Identify which cell holds the provided text, then report its (X, Y) central coordinate. 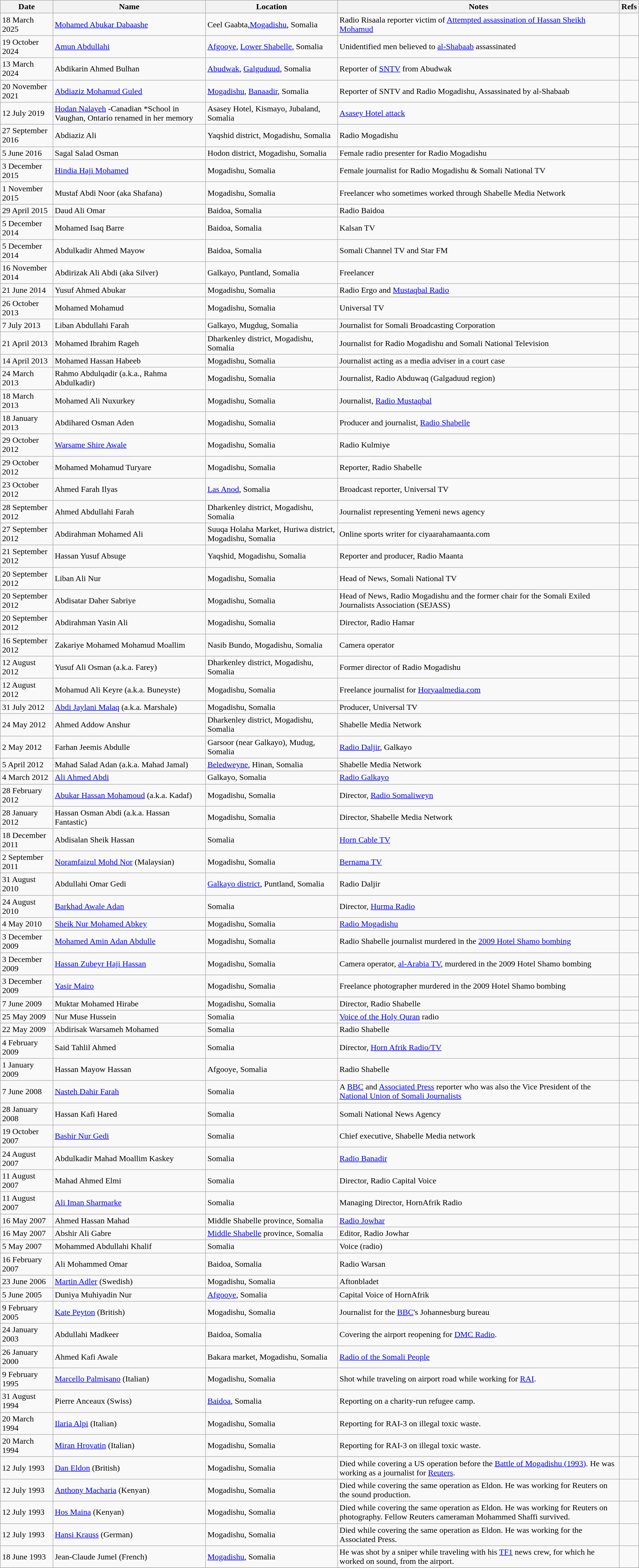
Journalist, Radio Mustaqbal (479, 400)
16 September 2012 (27, 645)
Journalist acting as a media adviser in a court case (479, 361)
Abdulkadir Mahad Moallim Kaskey (129, 1158)
Radio Galkayo (479, 778)
7 July 2013 (27, 326)
Galkayo, Mugdug, Somalia (272, 326)
5 June 2016 (27, 153)
Miran Hrovatin (Italian) (129, 1446)
Mohamed Abukar Dabaashe (129, 25)
Radio Warsan (479, 1264)
Amun Abdullahi (129, 46)
Mustaf Abdi Noor (aka Shafana) (129, 193)
Rahmo Abdulqadir (a.k.a., Rahma Abdulkadir) (129, 379)
19 October 2024 (27, 46)
Sheik Nur Mohamed Abkey (129, 924)
28 September 2012 (27, 512)
Abdirahman Mohamed Ali (129, 534)
Ahmed Hassan Mahad (129, 1221)
Head of News, Somali National TV (479, 578)
31 July 2012 (27, 707)
Asasey Hotel, Kismayo, Jubaland, Somalia (272, 113)
Warsame Shire Awale (129, 445)
Liban Abdullahi Farah (129, 326)
Mohamed Amin Adan Abdulle (129, 941)
Yaqshid, Mogadishu, Somalia (272, 556)
7 June 2008 (27, 1092)
Hassan Kafi Hared (129, 1114)
Radio Kulmiye (479, 445)
Bernama TV (479, 862)
26 January 2000 (27, 1357)
Hansi Krauss (German) (129, 1535)
Duniya Muhiyadin Nur (129, 1295)
Reporter and producer, Radio Maanta (479, 556)
Nasib Bundo, Mogadishu, Somalia (272, 645)
Date (27, 7)
Galkayo, Somalia (272, 778)
Unidentified men believed to al-Shabaab assassinated (479, 46)
Director, Radio Hamar (479, 623)
7 June 2009 (27, 1004)
Name (129, 7)
Mohamud Ali Keyre (a.k.a. Buneyste) (129, 689)
Hassan Zubeyr Haji Hassan (129, 964)
Managing Director, HornAfrik Radio (479, 1202)
Journalist for the BBC's Johannesburg bureau (479, 1312)
Voice of the Holy Quran radio (479, 1017)
Journalist for Radio Mogadishu and Somali National Television (479, 343)
24 January 2003 (27, 1334)
1 January 2009 (27, 1069)
21 June 2014 (27, 290)
Radio Shabelle journalist murdered in the 2009 Hotel Shamo bombing (479, 941)
Died while covering a US operation before the Battle of Mogadishu (1993). He was working as a journalist for Reuters. (479, 1468)
Mogadishu, Banaadir, Somalia (272, 91)
Notes (479, 7)
Ilaria Alpi (Italian) (129, 1423)
Galkayo, Puntland, Somalia (272, 273)
Mohammed Abdullahi Khalif (129, 1247)
Zakariye Mohamed Mohamud Moallim (129, 645)
Female journalist for Radio Mogadishu & Somali National TV (479, 171)
21 September 2012 (27, 556)
Abdi Jaylani Malaq (a.k.a. Marshale) (129, 707)
Abshir Ali Gabre (129, 1234)
Ceel Gaabta,Mogadishu, Somalia (272, 25)
Radio Banadir (479, 1158)
Abudwak, Galguduud, Somalia (272, 69)
Reporting on a charity-run refugee camp. (479, 1401)
Abdullahi Omar Gedi (129, 884)
18 March 2025 (27, 25)
Covering the airport reopening for DMC Radio. (479, 1334)
Abdiaziz Ali (129, 135)
Reporter, Radio Shabelle (479, 467)
Radio Risaala reporter victim of Attempted assassination of Hassan Sheikh Mohamud (479, 25)
Hodan Nalayeh -Canadian *School in Vaughan, Ontario renamed in her memory (129, 113)
Abdirisak Warsameh Mohamed (129, 1030)
12 July 2019 (27, 113)
Afgooye, Lower Shabelle, Somalia (272, 46)
Sagal Salad Osman (129, 153)
Martin Adler (Swedish) (129, 1282)
Mohamed Isaq Barre (129, 228)
Kalsan TV (479, 228)
16 November 2014 (27, 273)
24 March 2013 (27, 379)
Hassan Yusuf Absuge (129, 556)
Suuqa Holaha Market, Huriwa district, Mogadishu, Somalia (272, 534)
28 January 2008 (27, 1114)
9 February 1995 (27, 1379)
Yaqshid district, Mogadishu, Somalia (272, 135)
Journalist representing Yemeni news agency (479, 512)
Mahad Ahmed Elmi (129, 1181)
Freelancer (479, 273)
Abdisatar Daher Sabriye (129, 601)
Freelancer who sometimes worked through Shabelle Media Network (479, 193)
Shot while traveling on airport road while working for RAI. (479, 1379)
Abdihared Osman Aden (129, 423)
Director, Shabelle Media Network (479, 817)
Aftonbladet (479, 1282)
Ali Mohammed Omar (129, 1264)
Abukar Hassan Mohamoud (a.k.a. Kadaf) (129, 795)
23 June 2006 (27, 1282)
18 December 2011 (27, 840)
Horn Cable TV (479, 840)
29 April 2015 (27, 210)
Noramfaizul Mohd Nor (Malaysian) (129, 862)
5 May 2007 (27, 1247)
Ahmed Abdullahi Farah (129, 512)
Refs (629, 7)
Mohamed Ali Nuxurkey (129, 400)
Yasir Mairo (129, 986)
22 May 2009 (27, 1030)
Director, Radio Somaliweyn (479, 795)
Abdiaziz Mohamud Guled (129, 91)
Died while covering the same operation as Eldon. He was working for the Associated Press. (479, 1535)
Producer and journalist, Radio Shabelle (479, 423)
19 October 2007 (27, 1136)
Female radio presenter for Radio Mogadishu (479, 153)
21 April 2013 (27, 343)
Ali Ahmed Abdi (129, 778)
Director, Horn Afrik Radio/TV (479, 1047)
4 February 2009 (27, 1047)
Ali Iman Sharmarke (129, 1202)
Broadcast reporter, Universal TV (479, 489)
Said Tahlil Ahmed (129, 1047)
20 November 2021 (27, 91)
Radio Baidoa (479, 210)
28 February 2012 (27, 795)
Mohamed Hassan Habeeb (129, 361)
Abdirizak Ali Abdi (aka Silver) (129, 273)
Mahad Salad Adan (a.k.a. Mahad Jamal) (129, 765)
Director, Radio Shabelle (479, 1004)
Radio Daljir, Galkayo (479, 747)
23 October 2012 (27, 489)
Hos Maina (Kenyan) (129, 1512)
Yusuf Ahmed Abukar (129, 290)
Dan Eldon (British) (129, 1468)
Location (272, 7)
Mohamed Ibrahim Rageh (129, 343)
28 January 2012 (27, 817)
Online sports writer for ciyaarahamaanta.com (479, 534)
14 April 2013 (27, 361)
Muktar Mohamed Hirabe (129, 1004)
Ahmed Kafi Awale (129, 1357)
Universal TV (479, 308)
Former director of Radio Mogadishu (479, 668)
Las Anod, Somalia (272, 489)
Beledweyne, Hinan, Somalia (272, 765)
24 August 2010 (27, 906)
Journalist for Somali Broadcasting Corporation (479, 326)
Reporter of SNTV and Radio Mogadishu, Assassinated by al-Shabaab (479, 91)
Somali National News Agency (479, 1114)
26 October 2013 (27, 308)
1 November 2015 (27, 193)
Garsoor (near Galkayo), Mudug, Somalia (272, 747)
Barkhad Awale Adan (129, 906)
2 September 2011 (27, 862)
Editor, Radio Jowhar (479, 1234)
Ahmed Farah Ilyas (129, 489)
27 September 2012 (27, 534)
4 March 2012 (27, 778)
Daud Ali Omar (129, 210)
25 May 2009 (27, 1017)
Mohamed Mohamud Turyare (129, 467)
Asasey Hotel attack (479, 113)
Galkayo district, Puntland, Somalia (272, 884)
Freelance journalist for Horyaalmedia.com (479, 689)
Voice (radio) (479, 1247)
Radio Jowhar (479, 1221)
Liban Ali Nur (129, 578)
24 August 2007 (27, 1158)
Camera operator (479, 645)
Radio of the Somali People (479, 1357)
A BBC and Associated Press reporter who was also the Vice President of the National Union of Somali Journalists (479, 1092)
Chief executive, Shabelle Media network (479, 1136)
Freelance photographer murdered in the 2009 Hotel Shamo bombing (479, 986)
Camera operator, al-Arabia TV, murdered in the 2009 Hotel Shamo bombing (479, 964)
Radio Ergo and Mustaqbal Radio (479, 290)
Died while covering the same operation as Eldon. He was working for Reuters on the sound production. (479, 1490)
Yusuf Ali Osman (a.k.a. Farey) (129, 668)
5 April 2012 (27, 765)
Mohamed Mohamud (129, 308)
Jean-Claude Jumel (French) (129, 1557)
Ahmed Addow Anshur (129, 725)
2 May 2012 (27, 747)
Head of News, Radio Mogadishu and the former chair for the Somali Exiled Journalists Association (SEJASS) (479, 601)
31 August 2010 (27, 884)
Abdikarin Ahmed Bulhan (129, 69)
Anthony Macharia (Kenyan) (129, 1490)
Abdirahman Yasin Ali (129, 623)
Hassan Osman Abdi (a.k.a. Hassan Fantastic) (129, 817)
Nasteh Dahir Farah (129, 1092)
Hassan Mayow Hassan (129, 1069)
Farhan Jeemis Abdulle (129, 747)
18 June 1993 (27, 1557)
Died while covering the same operation as Eldon. He was working for Reuters on photography. Fellow Reuters cameraman Mohammed Shaffi survived. (479, 1512)
Producer, Universal TV (479, 707)
18 March 2013 (27, 400)
3 December 2015 (27, 171)
Hindia Haji Mohamed (129, 171)
Pierre Anceaux (Swiss) (129, 1401)
18 January 2013 (27, 423)
Radio Daljir (479, 884)
Abdisalan Sheik Hassan (129, 840)
Bashir Nur Gedi (129, 1136)
27 September 2016 (27, 135)
Director, Radio Capital Voice (479, 1181)
Nur Muse Hussein (129, 1017)
5 June 2005 (27, 1295)
Hodon district, Mogadishu, Somalia (272, 153)
Bakara market, Mogadishu, Somalia (272, 1357)
Abdullahi Madkeer (129, 1334)
Kate Peyton (British) (129, 1312)
Journalist, Radio Abduwaq (Galgaduud region) (479, 379)
Capital Voice of HornAfrik (479, 1295)
24 May 2012 (27, 725)
9 February 2005 (27, 1312)
Director, Hurma Radio (479, 906)
13 March 2024 (27, 69)
He was shot by a sniper while traveling with his TF1 news crew, for which he worked on sound, from the airport. (479, 1557)
Marcello Palmisano (Italian) (129, 1379)
4 May 2010 (27, 924)
31 August 1994 (27, 1401)
16 February 2007 (27, 1264)
Reporter of SNTV from Abudwak (479, 69)
Abdulkadir Ahmed Mayow (129, 250)
Somali Channel TV and Star FM (479, 250)
